Identify which cell holds the provided text, then report its [X, Y] central coordinate. 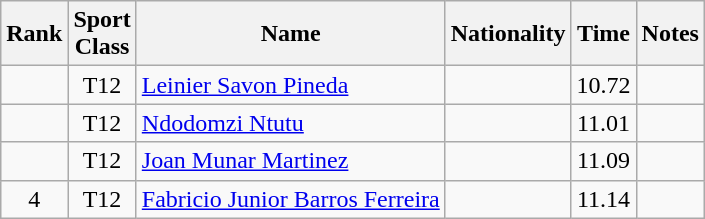
11.01 [604, 123]
4 [34, 199]
Leinier Savon Pineda [290, 85]
11.14 [604, 199]
SportClass [102, 34]
Name [290, 34]
10.72 [604, 85]
11.09 [604, 161]
Ndodomzi Ntutu [290, 123]
Joan Munar Martinez [290, 161]
Notes [670, 34]
Time [604, 34]
Rank [34, 34]
Nationality [508, 34]
Fabricio Junior Barros Ferreira [290, 199]
